Capture the cell that displays the provided text and extract its [x, y] central coordinate. 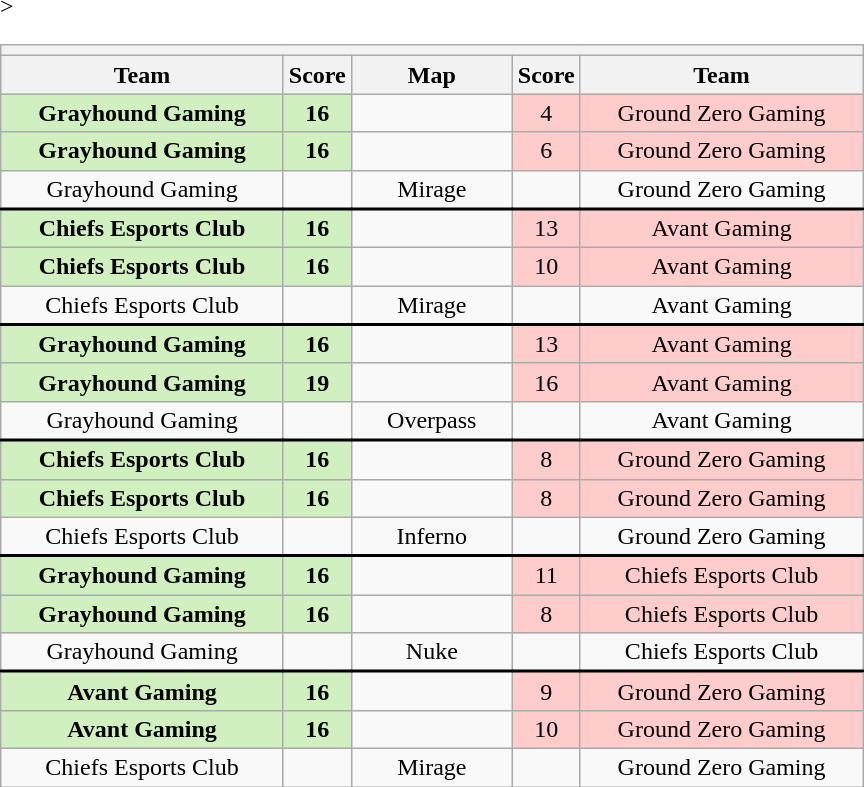
Inferno [432, 536]
4 [546, 113]
11 [546, 576]
Overpass [432, 420]
Map [432, 75]
Nuke [432, 652]
9 [546, 692]
19 [317, 382]
6 [546, 151]
